Identify which cell holds the provided text, then report its (X, Y) central coordinate. 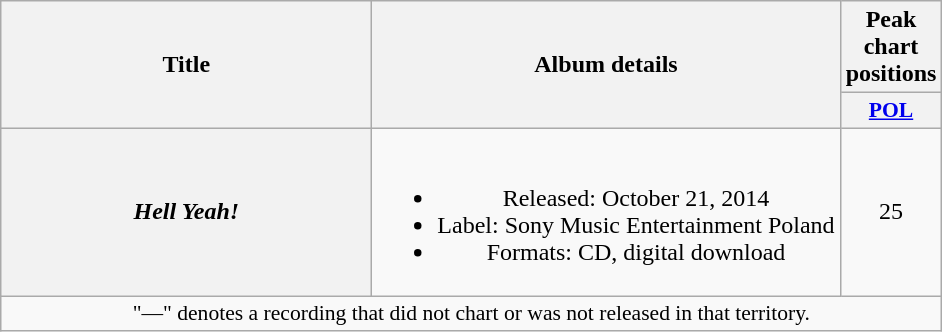
"—" denotes a recording that did not chart or was not released in that territory. (472, 314)
Released: October 21, 2014Label: Sony Music Entertainment PolandFormats: CD, digital download (606, 212)
Album details (606, 65)
Peak chart positions (891, 47)
POL (891, 111)
25 (891, 212)
Hell Yeah! (186, 212)
Title (186, 65)
